Capture the cell that displays the provided text and extract its [X, Y] central coordinate. 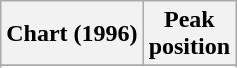
Chart (1996) [72, 34]
Peakposition [189, 34]
